From the cell containing the given text, extract its center point as [X, Y] coordinate. 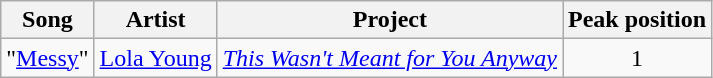
This Wasn't Meant for You Anyway [390, 58]
Artist [156, 20]
"Messy" [48, 58]
Peak position [638, 20]
Lola Young [156, 58]
Song [48, 20]
Project [390, 20]
1 [638, 58]
